Return the [x, y] coordinate for the center point of the cell that contains the specified text.  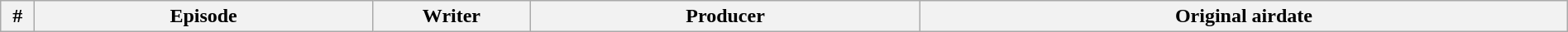
# [18, 16]
Original airdate [1244, 16]
Episode [203, 16]
Producer [724, 16]
Writer [452, 16]
